From the cell containing the given text, extract its center point as (x, y) coordinate. 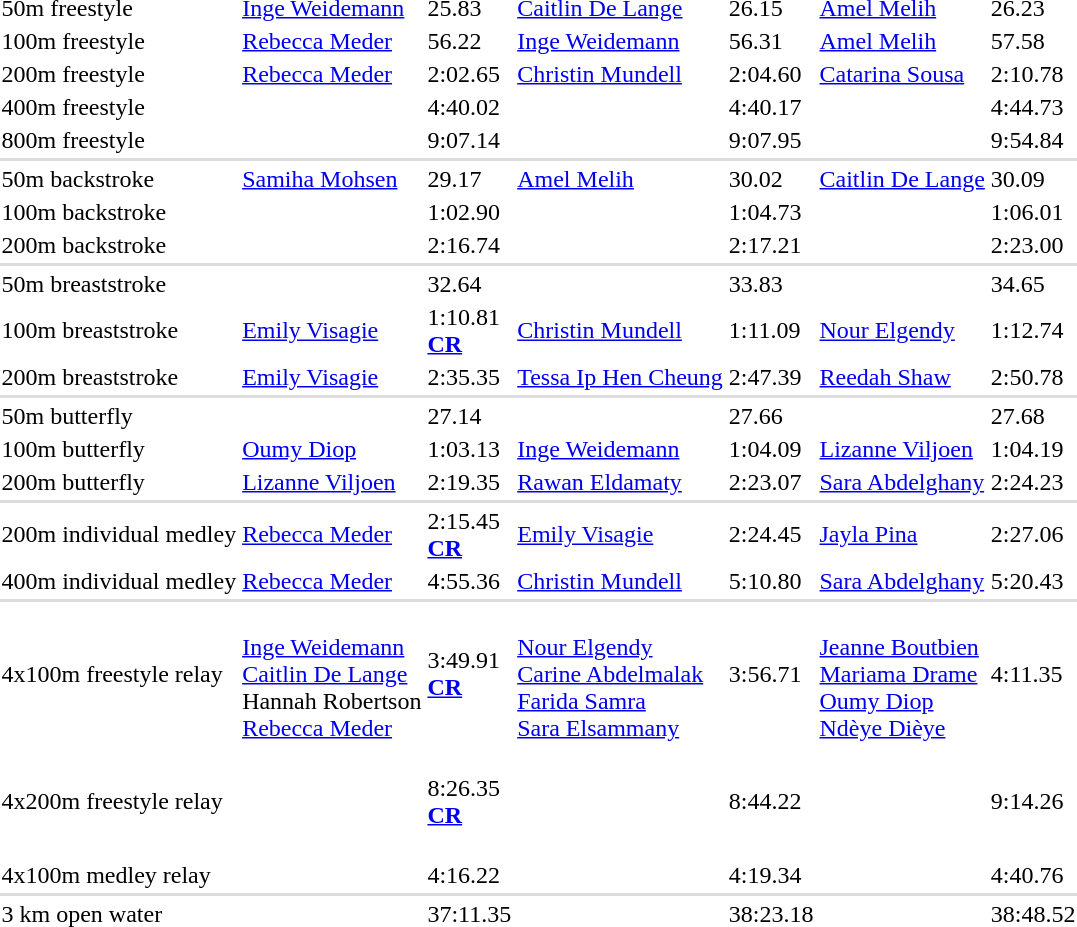
56.31 (771, 41)
100m butterfly (119, 449)
50m butterfly (119, 416)
57.58 (1033, 41)
2:04.60 (771, 74)
Nour ElgendyCarine AbdelmalakFarida SamraSara Elsammany (620, 674)
4:11.35 (1033, 674)
4:19.34 (771, 875)
1:04.09 (771, 449)
100m freestyle (119, 41)
Reedah Shaw (902, 377)
Jeanne BoutbienMariama DrameOumy DiopNdèye Dièye (902, 674)
50m breaststroke (119, 284)
9:54.84 (1033, 140)
200m backstroke (119, 245)
Rawan Eldamaty (620, 482)
2:16.74 (470, 245)
1:12.74 (1033, 330)
2:50.78 (1033, 377)
Inge WeidemannCaitlin De LangeHannah RobertsonRebecca Meder (332, 674)
1:04.19 (1033, 449)
9:07.14 (470, 140)
1:11.09 (771, 330)
29.17 (470, 179)
30.09 (1033, 179)
4:44.73 (1033, 107)
Catarina Sousa (902, 74)
3:56.71 (771, 674)
2:35.35 (470, 377)
2:17.21 (771, 245)
Nour Elgendy (902, 330)
1:06.01 (1033, 212)
1:10.81CR (470, 330)
8:26.35CR (470, 802)
2:27.06 (1033, 534)
2:24.45 (771, 534)
4:40.02 (470, 107)
800m freestyle (119, 140)
Jayla Pina (902, 534)
33.83 (771, 284)
Oumy Diop (332, 449)
9:14.26 (1033, 802)
9:07.95 (771, 140)
4:16.22 (470, 875)
400m freestyle (119, 107)
400m individual medley (119, 581)
1:02.90 (470, 212)
4x200m freestyle relay (119, 802)
8:44.22 (771, 802)
2:23.07 (771, 482)
5:10.80 (771, 581)
100m breaststroke (119, 330)
1:04.73 (771, 212)
Samiha Mohsen (332, 179)
27.14 (470, 416)
4x100m medley relay (119, 875)
1:03.13 (470, 449)
Caitlin De Lange (902, 179)
200m freestyle (119, 74)
4:55.36 (470, 581)
50m backstroke (119, 179)
2:15.45CR (470, 534)
2:23.00 (1033, 245)
4:40.17 (771, 107)
2:10.78 (1033, 74)
2:24.23 (1033, 482)
100m backstroke (119, 212)
27.68 (1033, 416)
4x100m freestyle relay (119, 674)
Tessa Ip Hen Cheung (620, 377)
5:20.43 (1033, 581)
30.02 (771, 179)
200m breaststroke (119, 377)
56.22 (470, 41)
27.66 (771, 416)
3:49.91CR (470, 674)
4:40.76 (1033, 875)
2:47.39 (771, 377)
200m butterfly (119, 482)
32.64 (470, 284)
2:19.35 (470, 482)
2:02.65 (470, 74)
34.65 (1033, 284)
200m individual medley (119, 534)
